Capture the cell that displays the provided text and extract its (X, Y) central coordinate. 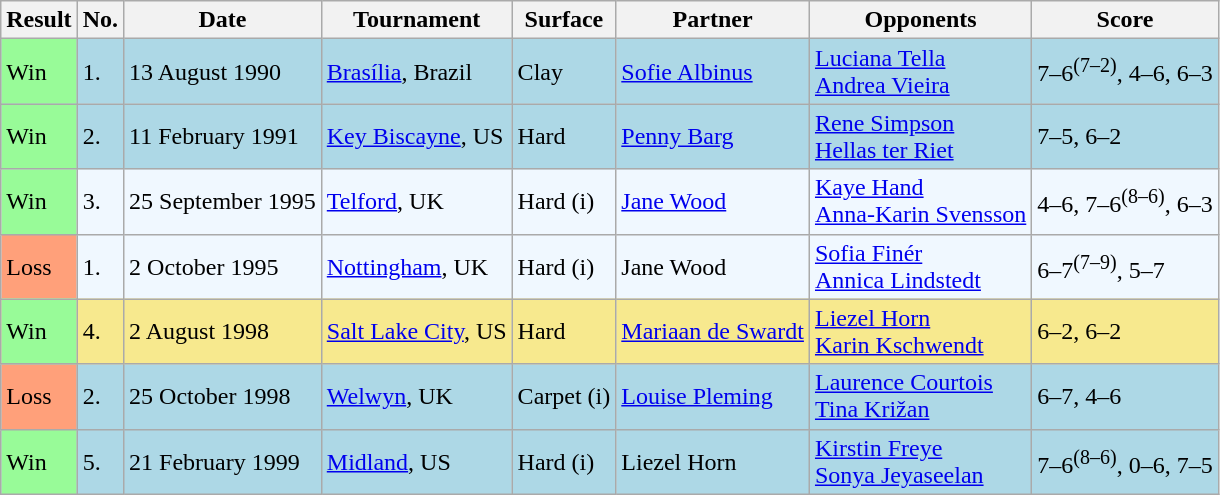
5. (100, 462)
21 February 1999 (223, 462)
13 August 1990 (223, 72)
Kirstin Freye Sonya Jeyaseelan (920, 462)
Luciana Tella Andrea Vieira (920, 72)
Kaye Hand Anna-Karin Svensson (920, 202)
6–7, 4–6 (1125, 396)
Midland, US (416, 462)
Laurence Courtois Tina Križan (920, 396)
Key Biscayne, US (416, 136)
Penny Barg (713, 136)
6–7(7–9), 5–7 (1125, 266)
7–6(8–6), 0–6, 7–5 (1125, 462)
Welwyn, UK (416, 396)
Nottingham, UK (416, 266)
Sofia Finér Annica Lindstedt (920, 266)
Telford, UK (416, 202)
Partner (713, 20)
Mariaan de Swardt (713, 332)
Clay (564, 72)
Tournament (416, 20)
25 October 1998 (223, 396)
Score (1125, 20)
3. (100, 202)
Louise Pleming (713, 396)
Date (223, 20)
7–5, 6–2 (1125, 136)
No. (100, 20)
Liezel Horn (713, 462)
25 September 1995 (223, 202)
Result (39, 20)
Opponents (920, 20)
7–6(7–2), 4–6, 6–3 (1125, 72)
4–6, 7–6(8–6), 6–3 (1125, 202)
4. (100, 332)
Liezel Horn Karin Kschwendt (920, 332)
Brasília, Brazil (416, 72)
11 February 1991 (223, 136)
Surface (564, 20)
Sofie Albinus (713, 72)
Salt Lake City, US (416, 332)
6–2, 6–2 (1125, 332)
Rene Simpson Hellas ter Riet (920, 136)
Carpet (i) (564, 396)
2 October 1995 (223, 266)
2 August 1998 (223, 332)
